Determine the (x, y) coordinate at the center of the cell enclosing the given text.  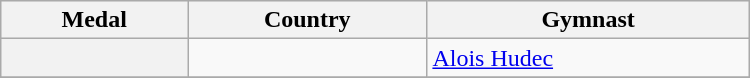
Medal (94, 20)
Alois Hudec (588, 58)
Country (308, 20)
Gymnast (588, 20)
